Locate the cell with the specified text and output its [x, y] center coordinate. 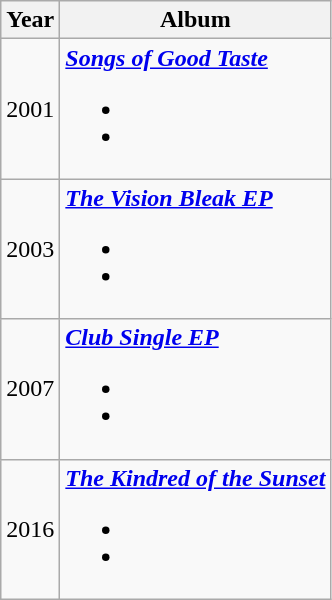
Songs of Good Taste [196, 109]
Club Single EP [196, 389]
The Kindred of the Sunset [196, 529]
Album [196, 20]
The Vision Bleak EP [196, 249]
2001 [30, 109]
2007 [30, 389]
2016 [30, 529]
Year [30, 20]
2003 [30, 249]
